Determine the [X, Y] coordinate at the center of the cell enclosing the given text.  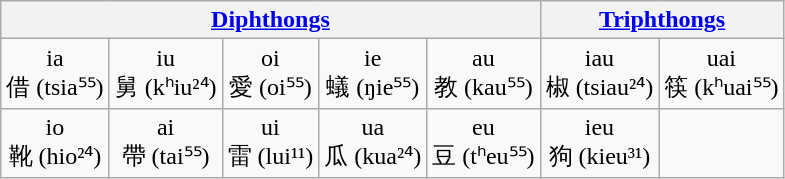
iau椒 (tsiau²⁴) [600, 74]
io靴 (hio²⁴) [55, 143]
Diphthongs [270, 20]
Triphthongs [662, 20]
uai筷 (kʰuai⁵⁵) [722, 74]
eu豆 (tʰeu⁵⁵) [484, 143]
ieu狗 (kieu³¹) [600, 143]
ia借 (tsia⁵⁵) [55, 74]
ua瓜 (kua²⁴) [373, 143]
ui雷 (lui¹¹) [270, 143]
au教 (kau⁵⁵) [484, 74]
ie蟻 (ŋie⁵⁵) [373, 74]
ai帶 (tai⁵⁵) [166, 143]
oi愛 (oi⁵⁵) [270, 74]
iu舅 (kʰiu²⁴) [166, 74]
